From the cell containing the given text, extract its center point as (x, y) coordinate. 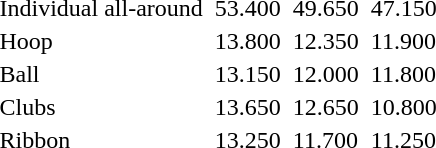
13.150 (248, 74)
13.650 (248, 107)
12.650 (326, 107)
12.350 (326, 41)
12.000 (326, 74)
13.800 (248, 41)
